Scan for the cell matching the given text and deliver its [X, Y] coordinate at center. 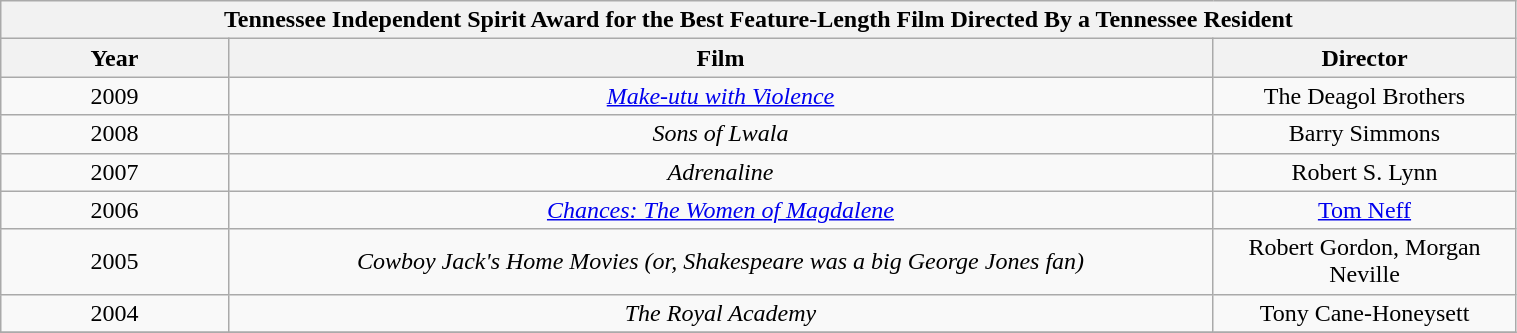
Robert Gordon, Morgan Neville [1364, 262]
Tony Cane-Honeysett [1364, 313]
Year [114, 58]
2006 [114, 210]
2004 [114, 313]
2008 [114, 134]
The Deagol Brothers [1364, 96]
Make-utu with Violence [720, 96]
Director [1364, 58]
Tennessee Independent Spirit Award for the Best Feature-Length Film Directed By a Tennessee Resident [758, 20]
2005 [114, 262]
Barry Simmons [1364, 134]
Film [720, 58]
2009 [114, 96]
2007 [114, 172]
Tom Neff [1364, 210]
Adrenaline [720, 172]
The Royal Academy [720, 313]
Sons of Lwala [720, 134]
Robert S. Lynn [1364, 172]
Chances: The Women of Magdalene [720, 210]
Cowboy Jack's Home Movies (or, Shakespeare was a big George Jones fan) [720, 262]
